Identify which cell holds the provided text, then report its [x, y] central coordinate. 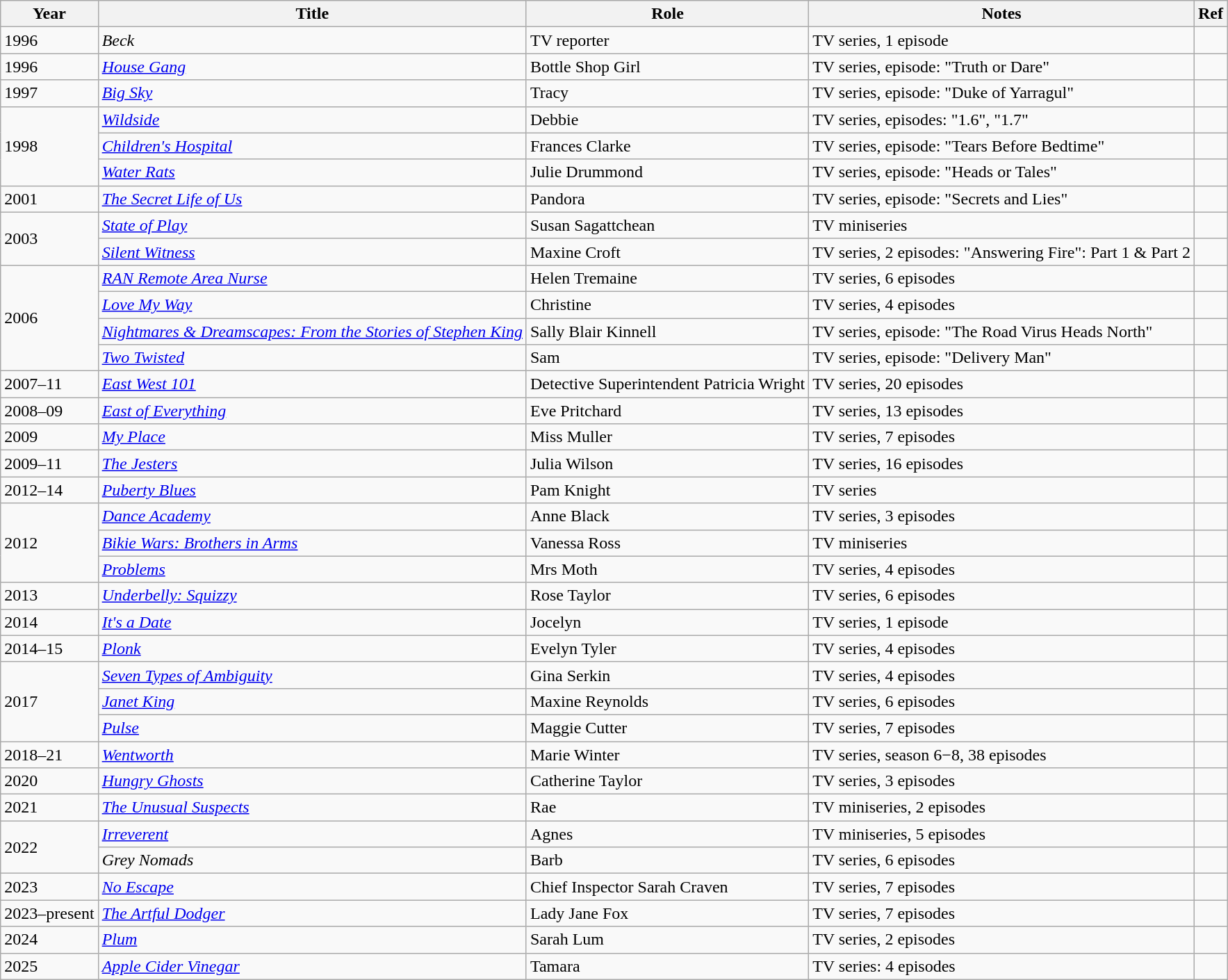
Mrs Moth [667, 569]
TV series [1002, 490]
Sam [667, 358]
Two Twisted [312, 358]
TV series: 4 episodes [1002, 966]
Seven Types of Ambiguity [312, 675]
Silent Witness [312, 252]
Big Sky [312, 93]
Nightmares & Dreamscapes: From the Stories of Stephen King [312, 332]
Sarah Lum [667, 940]
Lady Jane Fox [667, 913]
Miss Muller [667, 437]
Rose Taylor [667, 596]
Frances Clarke [667, 146]
Pandora [667, 199]
The Secret Life of Us [312, 199]
Notes [1002, 14]
The Unusual Suspects [312, 808]
TV series, 2 episodes: "Answering Fire": Part 1 & Part 2 [1002, 252]
TV series, 20 episodes [1002, 384]
Rae [667, 808]
TV series, episode: "Tears Before Bedtime" [1002, 146]
Tamara [667, 966]
Tracy [667, 93]
Chief Inspector Sarah Craven [667, 887]
Bottle Shop Girl [667, 67]
Children's Hospital [312, 146]
Debbie [667, 120]
Hungry Ghosts [312, 781]
1997 [49, 93]
East West 101 [312, 384]
2012–14 [49, 490]
2017 [49, 701]
1998 [49, 146]
House Gang [312, 67]
2014 [49, 622]
TV series, episode: "Heads or Tales" [1002, 172]
Plum [312, 940]
Ref [1211, 14]
2012 [49, 543]
TV miniseries, 2 episodes [1002, 808]
TV series, 16 episodes [1002, 464]
Susan Sagattchean [667, 225]
Pulse [312, 728]
2007–11 [49, 384]
2023–present [49, 913]
2018–21 [49, 754]
Pam Knight [667, 490]
TV series, 2 episodes [1002, 940]
My Place [312, 437]
TV series, episode: "Truth or Dare" [1002, 67]
TV series, episodes: "1.6", "1.7" [1002, 120]
Title [312, 14]
Sally Blair Kinnell [667, 332]
Apple Cider Vinegar [312, 966]
TV reporter [667, 40]
2024 [49, 940]
Janet King [312, 701]
Eve Pritchard [667, 411]
Underbelly: Squizzy [312, 596]
Maxine Croft [667, 252]
Detective Superintendent Patricia Wright [667, 384]
Vanessa Ross [667, 543]
TV series, season 6−8, 38 episodes [1002, 754]
State of Play [312, 225]
Plonk [312, 648]
RAN Remote Area Nurse [312, 278]
Wentworth [312, 754]
Gina Serkin [667, 675]
Helen Tremaine [667, 278]
Maggie Cutter [667, 728]
2013 [49, 596]
Barb [667, 860]
2006 [49, 318]
Irreverent [312, 834]
Agnes [667, 834]
TV series, episode: "The Road Virus Heads North" [1002, 332]
No Escape [312, 887]
TV series, episode: "Delivery Man" [1002, 358]
The Jesters [312, 464]
2008–09 [49, 411]
Julie Drummond [667, 172]
Grey Nomads [312, 860]
TV miniseries, 5 episodes [1002, 834]
Love My Way [312, 304]
Year [49, 14]
Beck [312, 40]
Christine [667, 304]
2001 [49, 199]
2003 [49, 238]
It's a Date [312, 622]
Problems [312, 569]
TV series, episode: "Secrets and Lies" [1002, 199]
2009–11 [49, 464]
2021 [49, 808]
Julia Wilson [667, 464]
2009 [49, 437]
Bikie Wars: Brothers in Arms [312, 543]
2023 [49, 887]
Evelyn Tyler [667, 648]
Puberty Blues [312, 490]
Wildside [312, 120]
Jocelyn [667, 622]
East of Everything [312, 411]
TV series, 13 episodes [1002, 411]
2022 [49, 847]
Catherine Taylor [667, 781]
Maxine Reynolds [667, 701]
Dance Academy [312, 516]
Anne Black [667, 516]
Role [667, 14]
2014–15 [49, 648]
2025 [49, 966]
Water Rats [312, 172]
The Artful Dodger [312, 913]
Marie Winter [667, 754]
2020 [49, 781]
TV series, episode: "Duke of Yarragul" [1002, 93]
